Return [X, Y] of the center of cell containing provided text 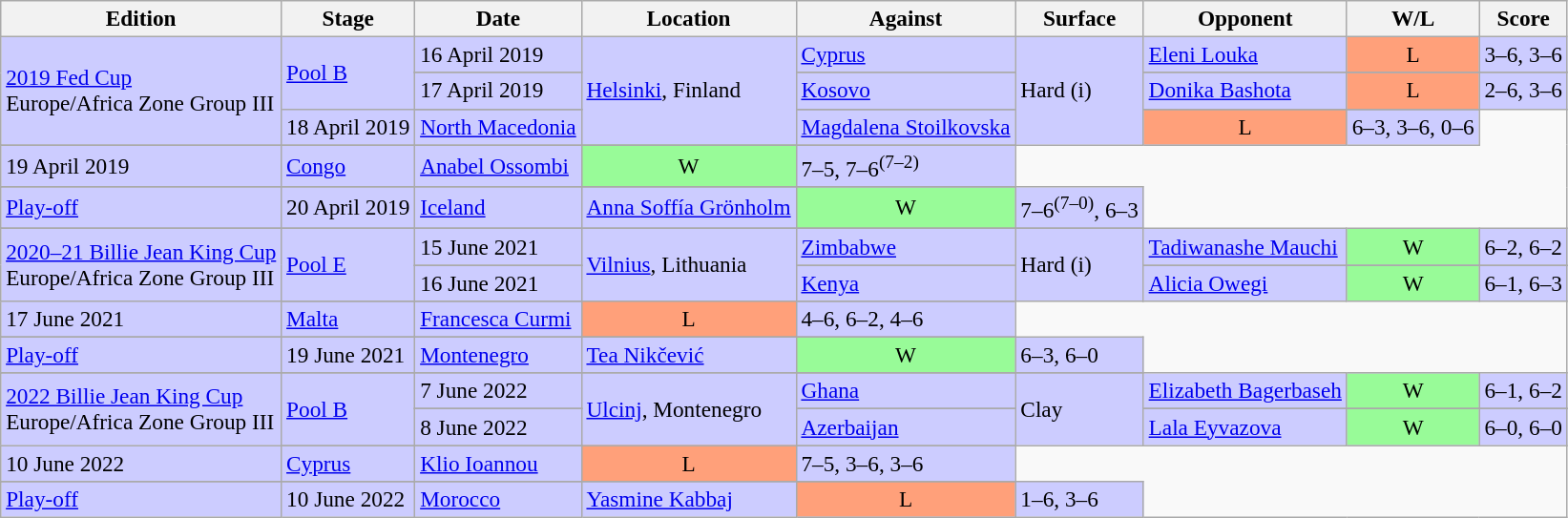
Date [498, 18]
2020–21 Billie Jean King Cup Europe/Africa Zone Group III [141, 264]
W/L [1412, 18]
3–6, 3–6 [1523, 54]
Yasmine Kabbaj [689, 499]
2–6, 3–6 [1523, 91]
Anna Soffía Grönholm [689, 207]
Malta [348, 319]
Eleni Louka [1244, 54]
Clay [1079, 409]
7–5, 7–6(7–2) [906, 165]
Opponent [1244, 18]
Ulcinj, Montenegro [689, 409]
6–3, 6–0 [1079, 355]
Vilnius, Lithuania [689, 264]
Azerbaijan [906, 426]
Ghana [906, 391]
Francesca Curmi [498, 319]
Helsinki, Finland [689, 90]
6–0, 6–0 [1523, 426]
Lala Eyvazova [1244, 426]
Klio Ioannou [498, 463]
18 April 2019 [348, 127]
Pool E [348, 264]
2022 Billie Jean King Cup Europe/Africa Zone Group III [141, 409]
Edition [141, 18]
Magdalena Stoilkovska [906, 127]
Kenya [906, 282]
Tadiwanashe Mauchi [1244, 246]
6–1, 6–2 [1523, 391]
19 April 2019 [141, 165]
7 June 2022 [498, 391]
17 June 2021 [141, 319]
20 April 2019 [348, 207]
6–3, 3–6, 0–6 [1412, 127]
8 June 2022 [498, 426]
Against [906, 18]
16 June 2021 [498, 282]
16 April 2019 [498, 54]
Tea Nikčević [689, 355]
Elizabeth Bagerbaseh [1244, 391]
Score [1523, 18]
Kosovo [906, 91]
Stage [348, 18]
North Macedonia [498, 127]
Iceland [498, 207]
1–6, 3–6 [1079, 499]
Morocco [498, 499]
Congo [348, 165]
Montenegro [498, 355]
17 April 2019 [498, 91]
7–5, 3–6, 3–6 [906, 463]
Surface [1079, 18]
4–6, 6–2, 4–6 [906, 319]
19 June 2021 [348, 355]
7–6(7–0), 6–3 [1079, 207]
Location [689, 18]
6–2, 6–2 [1523, 246]
Zimbabwe [906, 246]
15 June 2021 [498, 246]
6–1, 6–3 [1523, 282]
Alicia Owegi [1244, 282]
Anabel Ossombi [498, 165]
Donika Bashota [1244, 91]
2019 Fed Cup Europe/Africa Zone Group III [141, 90]
